From the cell containing the given text, extract its center point as [x, y] coordinate. 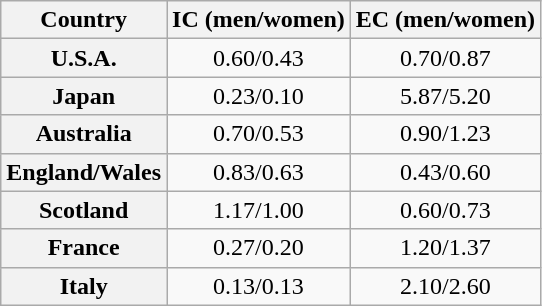
0.13/0.13 [259, 286]
France [84, 248]
1.17/1.00 [259, 210]
U.S.A. [84, 58]
0.83/0.63 [259, 172]
0.43/0.60 [445, 172]
Country [84, 20]
0.70/0.53 [259, 134]
0.70/0.87 [445, 58]
Japan [84, 96]
0.27/0.20 [259, 248]
1.20/1.37 [445, 248]
0.90/1.23 [445, 134]
England/Wales [84, 172]
0.23/0.10 [259, 96]
0.60/0.43 [259, 58]
5.87/5.20 [445, 96]
IC (men/women) [259, 20]
Italy [84, 286]
Scotland [84, 210]
0.60/0.73 [445, 210]
Australia [84, 134]
EC (men/women) [445, 20]
2.10/2.60 [445, 286]
